Search for the cell housing the specified text and yield its [x, y] center coordinate. 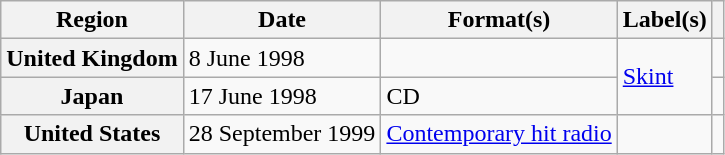
Label(s) [664, 20]
Region [92, 20]
United States [92, 134]
17 June 1998 [282, 96]
CD [499, 96]
Japan [92, 96]
Skint [664, 77]
28 September 1999 [282, 134]
Date [282, 20]
Format(s) [499, 20]
United Kingdom [92, 58]
8 June 1998 [282, 58]
Contemporary hit radio [499, 134]
